Search for the cell housing the specified text and yield its [X, Y] center coordinate. 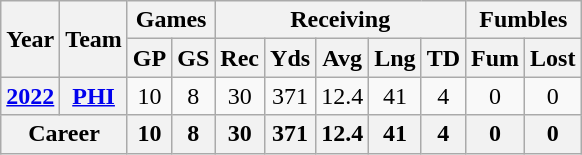
TD [443, 58]
Fum [496, 58]
Lng [395, 58]
PHI [94, 96]
Yds [290, 58]
Receiving [340, 20]
Fumbles [524, 20]
Games [170, 20]
GP [149, 58]
Rec [240, 58]
Career [64, 134]
Team [94, 39]
Lost [553, 58]
2022 [30, 96]
Year [30, 39]
GS [194, 58]
Avg [342, 58]
